Locate the cell with the specified text and output its [X, Y] center coordinate. 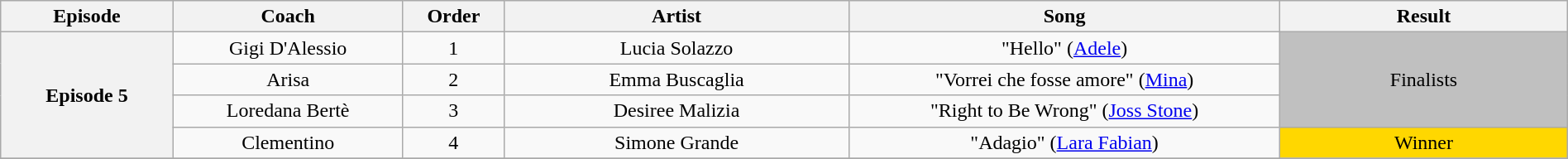
Result [1424, 17]
3 [453, 111]
Clementino [288, 142]
1 [453, 48]
Emma Buscaglia [676, 79]
Simone Grande [676, 142]
"Adagio" (Lara Fabian) [1065, 142]
Order [453, 17]
2 [453, 79]
Artist [676, 17]
Gigi D'Alessio [288, 48]
Desiree Malizia [676, 111]
Winner [1424, 142]
Episode [87, 17]
Episode 5 [87, 95]
Arisa [288, 79]
Loredana Bertè [288, 111]
4 [453, 142]
Song [1065, 17]
"Vorrei che fosse amore" (Mina) [1065, 79]
Coach [288, 17]
Finalists [1424, 79]
Lucia Solazzo [676, 48]
"Right to Be Wrong" (Joss Stone) [1065, 111]
"Hello" (Adele) [1065, 48]
